Find where the given text appears and provide that cell's center as [x, y] coordinate. 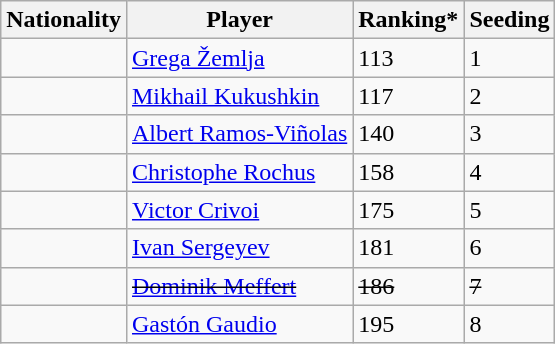
5 [510, 210]
195 [408, 324]
8 [510, 324]
Nationality [64, 20]
Christophe Rochus [239, 172]
158 [408, 172]
140 [408, 134]
Gastón Gaudio [239, 324]
Ivan Sergeyev [239, 248]
113 [408, 58]
7 [510, 286]
175 [408, 210]
Mikhail Kukushkin [239, 96]
1 [510, 58]
Albert Ramos-Viñolas [239, 134]
6 [510, 248]
Victor Crivoi [239, 210]
Seeding [510, 20]
Grega Žemlja [239, 58]
Player [239, 20]
Ranking* [408, 20]
117 [408, 96]
2 [510, 96]
181 [408, 248]
4 [510, 172]
Dominik Meffert [239, 286]
3 [510, 134]
186 [408, 286]
